From the cell containing the given text, extract its center point as (x, y) coordinate. 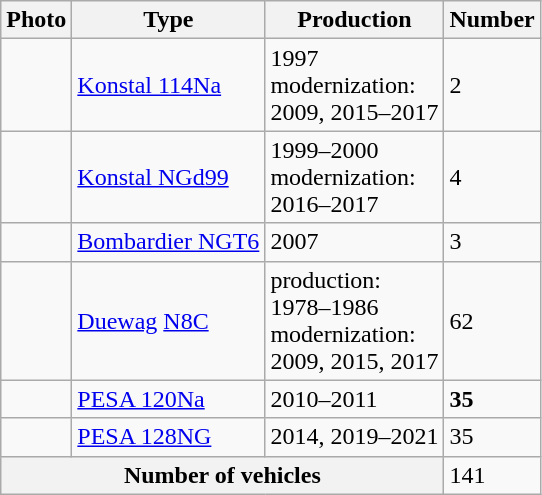
Photo (36, 20)
Konstal NGd99 (168, 177)
PESA 128NG (168, 437)
2 (492, 85)
2010–2011 (354, 399)
production:1978–1986modernization:2009, 2015, 2017 (354, 320)
PESA 120Na (168, 399)
2007 (354, 242)
Type (168, 20)
141 (492, 475)
Number (492, 20)
1997modernization:2009, 2015–2017 (354, 85)
Duewag N8C (168, 320)
Production (354, 20)
4 (492, 177)
Number of vehicles (222, 475)
2014, 2019–2021 (354, 437)
Konstal 114Na (168, 85)
Bombardier NGT6 (168, 242)
62 (492, 320)
1999–2000modernization:2016–2017 (354, 177)
3 (492, 242)
